Provide the (x, y) coordinate of the cell's center where the given text is located.  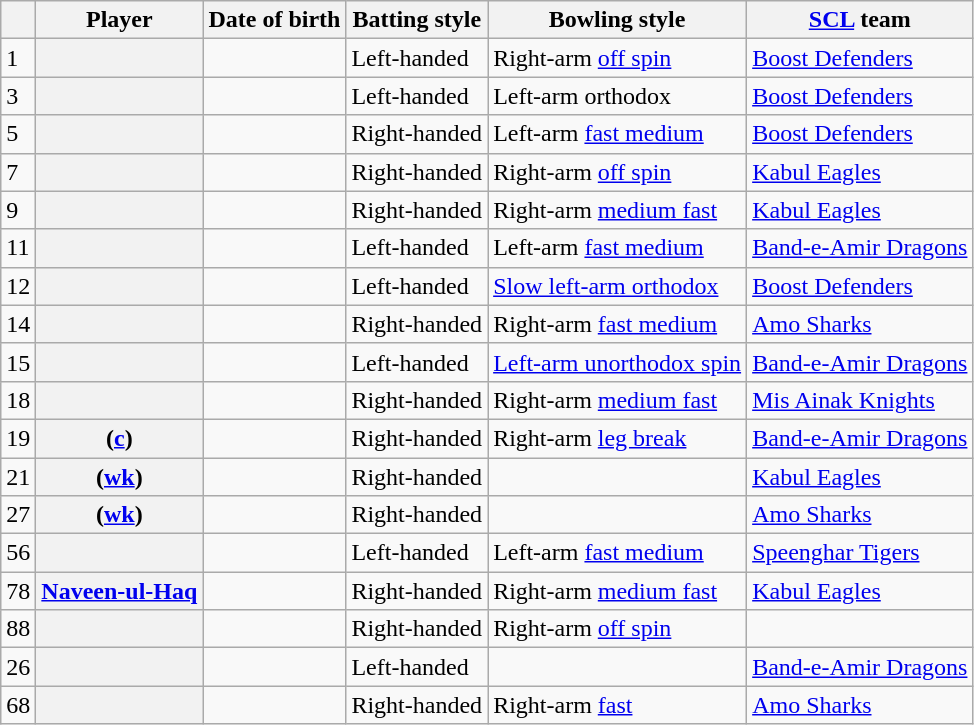
Slow left-arm orthodox (618, 286)
9 (18, 210)
21 (18, 477)
11 (18, 248)
Naveen-ul-Haq (120, 591)
Left-arm orthodox (618, 96)
56 (18, 553)
Left-arm unorthodox spin (618, 362)
Right-arm fast (618, 705)
(c) (120, 438)
18 (18, 400)
68 (18, 705)
5 (18, 134)
Bowling style (618, 20)
78 (18, 591)
Batting style (417, 20)
27 (18, 515)
SCL team (860, 20)
Speenghar Tigers (860, 553)
1 (18, 58)
88 (18, 629)
12 (18, 286)
Right-arm fast medium (618, 324)
Right-arm leg break (618, 438)
7 (18, 172)
14 (18, 324)
15 (18, 362)
Player (120, 20)
19 (18, 438)
26 (18, 667)
Date of birth (274, 20)
Mis Ainak Knights (860, 400)
3 (18, 96)
